Detect which cell encompasses the target text, then output its [X, Y] center coordinate. 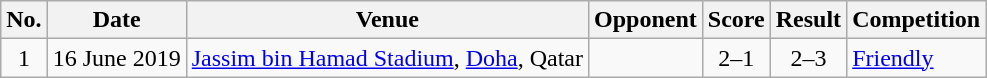
Competition [916, 20]
Date [116, 20]
No. [24, 20]
16 June 2019 [116, 58]
2–3 [808, 58]
Opponent [646, 20]
Venue [387, 20]
Friendly [916, 58]
Result [808, 20]
1 [24, 58]
Score [736, 20]
Jassim bin Hamad Stadium, Doha, Qatar [387, 58]
2–1 [736, 58]
